Detect which cell encompasses the target text, then output its [X, Y] center coordinate. 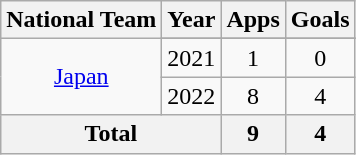
Japan [82, 77]
1 [253, 58]
2022 [192, 96]
Apps [253, 20]
2021 [192, 58]
Year [192, 20]
8 [253, 96]
9 [253, 134]
0 [320, 58]
Total [111, 134]
Goals [320, 20]
National Team [82, 20]
